Provide the (X, Y) coordinate of the cell's center where the given text is located.  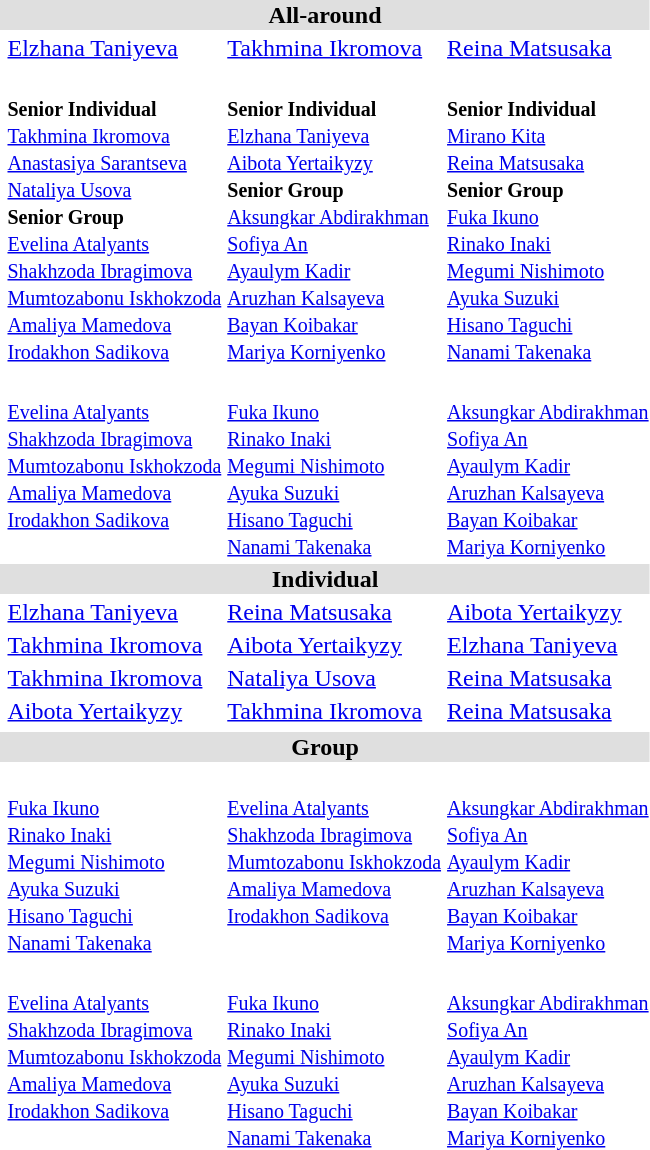
Nataliya Usova (334, 678)
Individual (325, 579)
Group (325, 747)
All-around (325, 15)
Reina Matsusaka (334, 612)
